Locate the cell with the specified text and output its (X, Y) center coordinate. 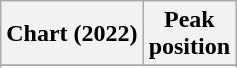
Peakposition (189, 34)
Chart (2022) (72, 34)
